For the text-containing cell, return its midpoint in [x, y] coordinate format. 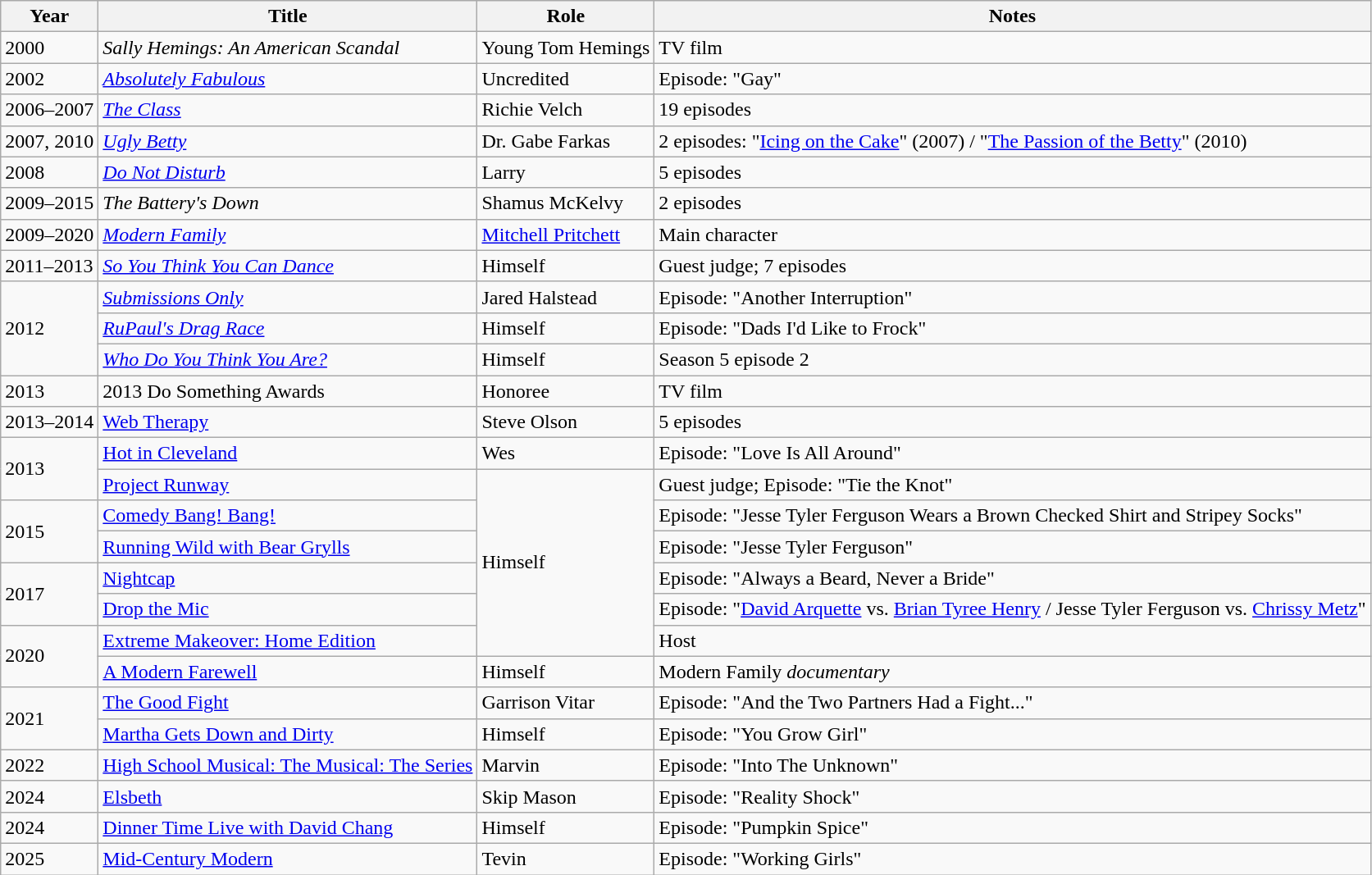
Season 5 episode 2 [1012, 359]
Episode: "Another Interruption" [1012, 297]
Sally Hemings: An American Scandal [288, 48]
Submissions Only [288, 297]
Do Not Disturb [288, 172]
A Modern Farewell [288, 672]
Guest judge; 7 episodes [1012, 266]
High School Musical: The Musical: The Series [288, 765]
Ugly Betty [288, 141]
The Good Fight [288, 703]
Marvin [566, 765]
2013–2014 [49, 422]
Episode: "Jesse Tyler Ferguson Wears a Brown Checked Shirt and Stripey Socks" [1012, 516]
2 episodes [1012, 203]
2022 [49, 765]
Extreme Makeover: Home Edition [288, 640]
Running Wild with Bear Grylls [288, 547]
Episode: "David Arquette vs. Brian Tyree Henry / Jesse Tyler Ferguson vs. Chrissy Metz" [1012, 609]
Young Tom Hemings [566, 48]
Episode: "Jesse Tyler Ferguson" [1012, 547]
Tevin [566, 859]
2006–2007 [49, 110]
Episode: "Dads I'd Like to Frock" [1012, 328]
2013 Do Something Awards [288, 391]
Honoree [566, 391]
Martha Gets Down and Dirty [288, 734]
Elsbeth [288, 796]
2017 [49, 594]
Notes [1012, 16]
Larry [566, 172]
19 episodes [1012, 110]
Richie Velch [566, 110]
Comedy Bang! Bang! [288, 516]
Host [1012, 640]
The Class [288, 110]
Episode: "Reality Shock" [1012, 796]
Main character [1012, 235]
Episode: "Working Girls" [1012, 859]
Wes [566, 453]
2007, 2010 [49, 141]
Nightcap [288, 578]
Role [566, 16]
Episode: "Love Is All Around" [1012, 453]
Mitchell Pritchett [566, 235]
Episode: "Into The Unknown" [1012, 765]
Absolutely Fabulous [288, 79]
2009–2020 [49, 235]
Guest judge; Episode: "Tie the Knot" [1012, 485]
Episode: "Always a Beard, Never a Bride" [1012, 578]
2002 [49, 79]
Jared Halstead [566, 297]
Uncredited [566, 79]
Mid-Century Modern [288, 859]
Garrison Vitar [566, 703]
2000 [49, 48]
2025 [49, 859]
2 episodes: "Icing on the Cake" (2007) / "The Passion of the Betty" (2010) [1012, 141]
2008 [49, 172]
So You Think You Can Dance [288, 266]
Year [49, 16]
2020 [49, 656]
2015 [49, 531]
RuPaul's Drag Race [288, 328]
Dinner Time Live with David Chang [288, 827]
Skip Mason [566, 796]
2009–2015 [49, 203]
Episode: "And the Two Partners Had a Fight..." [1012, 703]
2012 [49, 328]
Modern Family documentary [1012, 672]
Project Runway [288, 485]
Episode: "You Grow Girl" [1012, 734]
Shamus McKelvy [566, 203]
Title [288, 16]
Episode: "Gay" [1012, 79]
Drop the Mic [288, 609]
Dr. Gabe Farkas [566, 141]
The Battery's Down [288, 203]
Modern Family [288, 235]
Who Do You Think You Are? [288, 359]
Episode: "Pumpkin Spice" [1012, 827]
Web Therapy [288, 422]
2021 [49, 718]
Steve Olson [566, 422]
2011–2013 [49, 266]
Hot in Cleveland [288, 453]
